Extract the (X, Y) coordinate from the center of the cell holding the provided text.  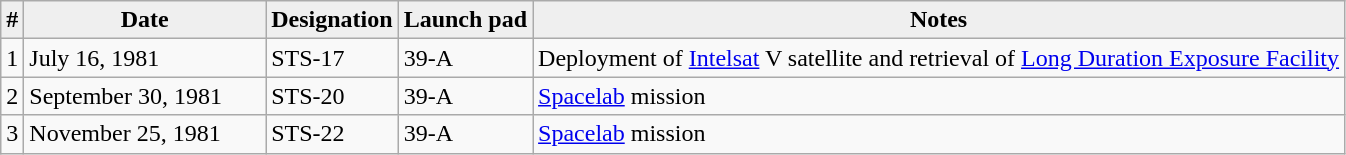
STS-20 (332, 96)
November 25, 1981 (145, 134)
1 (12, 58)
STS-22 (332, 134)
3 (12, 134)
September 30, 1981 (145, 96)
Notes (939, 20)
STS-17 (332, 58)
July 16, 1981 (145, 58)
Date (145, 20)
Designation (332, 20)
Launch pad (465, 20)
2 (12, 96)
# (12, 20)
Deployment of Intelsat V satellite and retrieval of Long Duration Exposure Facility (939, 58)
